Capture the cell that displays the provided text and extract its [X, Y] central coordinate. 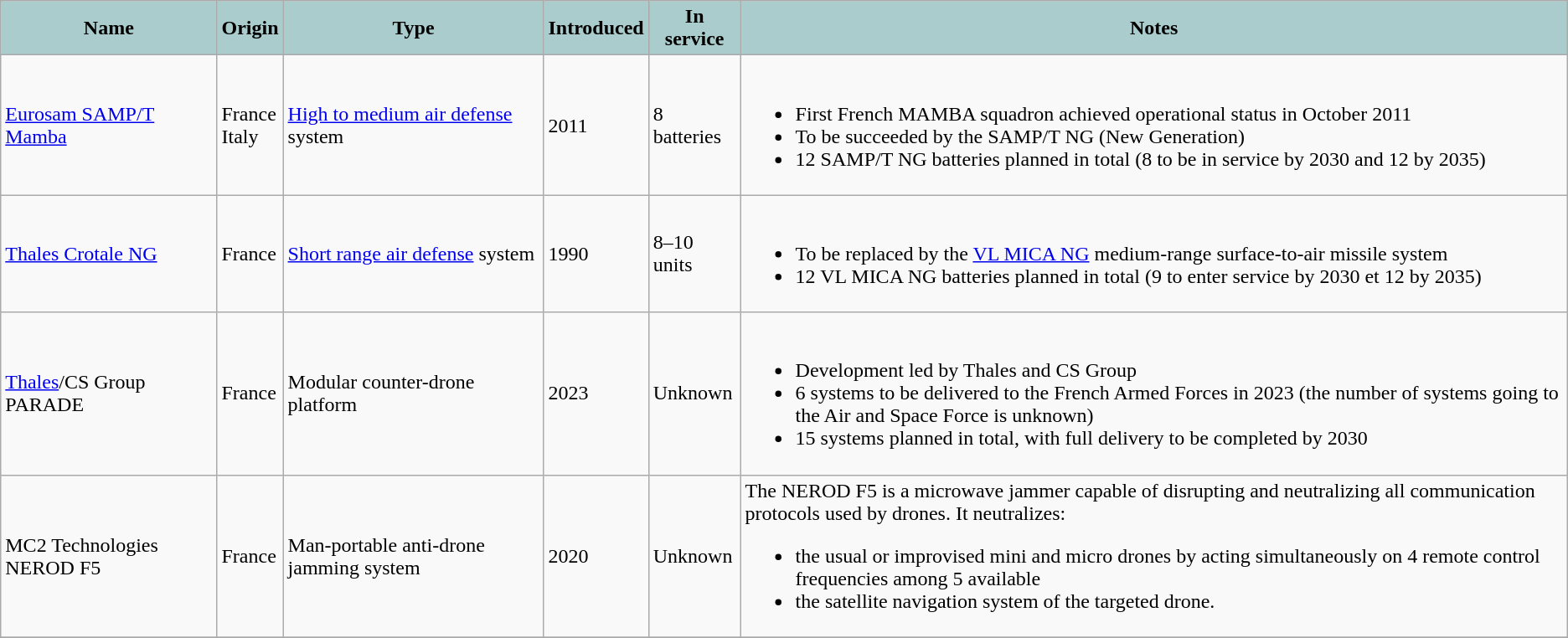
2020 [596, 556]
FranceItaly [250, 126]
Name [109, 28]
Thales Crotale NG [109, 254]
MC2 Technologies NEROD F5 [109, 556]
Notes [1154, 28]
In service [694, 28]
8 batteries [694, 126]
2023 [596, 394]
Modular counter-drone platform [414, 394]
Man-portable anti-drone jamming system [414, 556]
High to medium air defense system [414, 126]
Short range air defense system [414, 254]
Introduced [596, 28]
Thales/CS Group PARADE [109, 394]
2011 [596, 126]
8–10 units [694, 254]
Origin [250, 28]
Eurosam SAMP/T Mamba [109, 126]
1990 [596, 254]
Type [414, 28]
